Find where the given text appears and provide that cell's center as (x, y) coordinate. 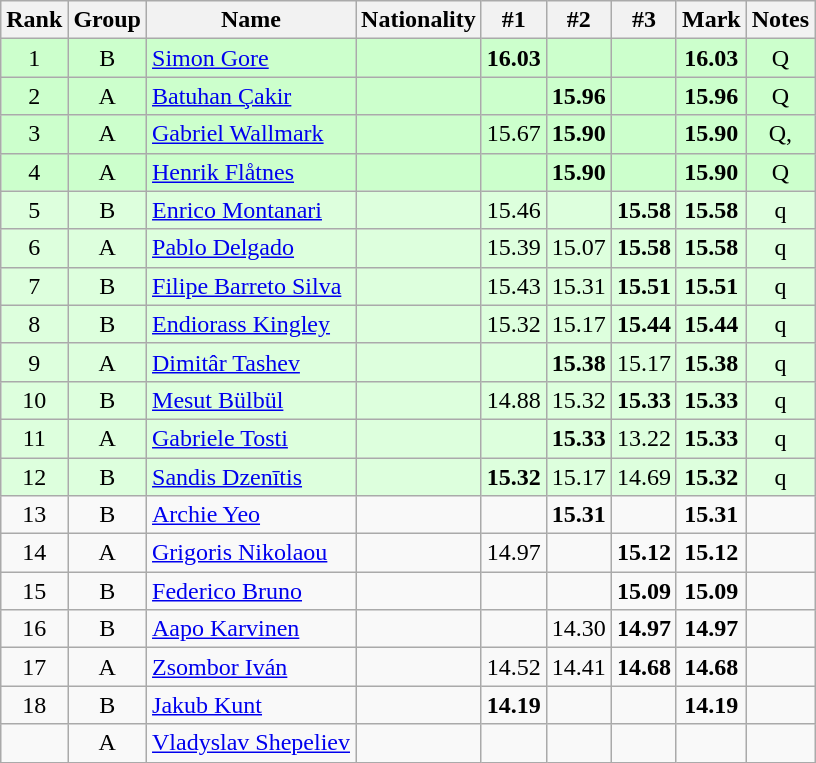
14.52 (514, 667)
#1 (514, 20)
Filipe Barreto Silva (252, 286)
Notes (780, 20)
Nationality (419, 20)
Sandis Dzenītis (252, 477)
3 (34, 134)
9 (34, 362)
15.39 (514, 248)
14.88 (514, 400)
17 (34, 667)
Endiorass Kingley (252, 324)
5 (34, 210)
8 (34, 324)
Dimitâr Tashev (252, 362)
4 (34, 172)
16 (34, 629)
15.43 (514, 286)
Name (252, 20)
11 (34, 438)
13 (34, 515)
14 (34, 553)
13.22 (644, 438)
6 (34, 248)
18 (34, 705)
12 (34, 477)
Simon Gore (252, 58)
Federico Bruno (252, 591)
#3 (644, 20)
Gabriel Wallmark (252, 134)
10 (34, 400)
Archie Yeo (252, 515)
#2 (578, 20)
Q, (780, 134)
1 (34, 58)
14.30 (578, 629)
Zsombor Iván (252, 667)
Enrico Montanari (252, 210)
Mark (711, 20)
2 (34, 96)
Gabriele Tosti (252, 438)
Jakub Kunt (252, 705)
Henrik Flåtnes (252, 172)
Batuhan Çakir (252, 96)
7 (34, 286)
15.67 (514, 134)
14.69 (644, 477)
15 (34, 591)
Rank (34, 20)
Group (108, 20)
Aapo Karvinen (252, 629)
Grigoris Nikolaou (252, 553)
15.46 (514, 210)
Vladyslav Shepeliev (252, 743)
Mesut Bülbül (252, 400)
Pablo Delgado (252, 248)
14.41 (578, 667)
15.07 (578, 248)
